Return the (X, Y) coordinate for the center point of the cell that contains the specified text.  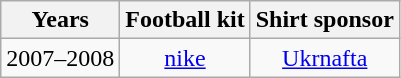
Football kit (185, 20)
Shirt sponsor (324, 20)
Ukrnafta (324, 58)
Years (60, 20)
nike (185, 58)
2007–2008 (60, 58)
